Detect which cell encompasses the target text, then output its (X, Y) center coordinate. 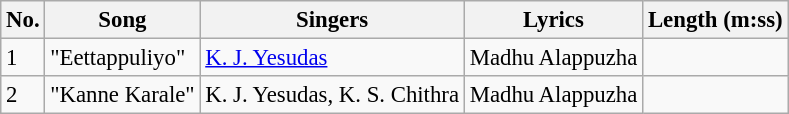
K. J. Yesudas (332, 58)
"Kanne Karale" (122, 95)
1 (23, 58)
Song (122, 20)
Lyrics (553, 20)
K. J. Yesudas, K. S. Chithra (332, 95)
"Eettappuliyo" (122, 58)
Length (m:ss) (716, 20)
2 (23, 95)
No. (23, 20)
Singers (332, 20)
